Scan for the cell matching the given text and deliver its [x, y] coordinate at center. 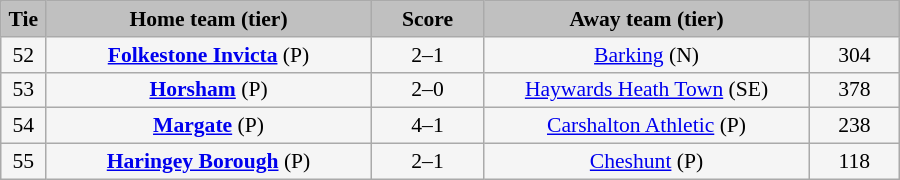
378 [854, 90]
Margate (P) [209, 126]
Haywards Heath Town (SE) [647, 90]
54 [24, 126]
Away team (tier) [647, 19]
2–0 [427, 90]
52 [24, 55]
Haringey Borough (P) [209, 162]
Folkestone Invicta (P) [209, 55]
Tie [24, 19]
55 [24, 162]
Score [427, 19]
238 [854, 126]
Barking (N) [647, 55]
118 [854, 162]
304 [854, 55]
4–1 [427, 126]
Home team (tier) [209, 19]
Carshalton Athletic (P) [647, 126]
Cheshunt (P) [647, 162]
53 [24, 90]
Horsham (P) [209, 90]
